For the text-containing cell, return its midpoint in (X, Y) coordinate format. 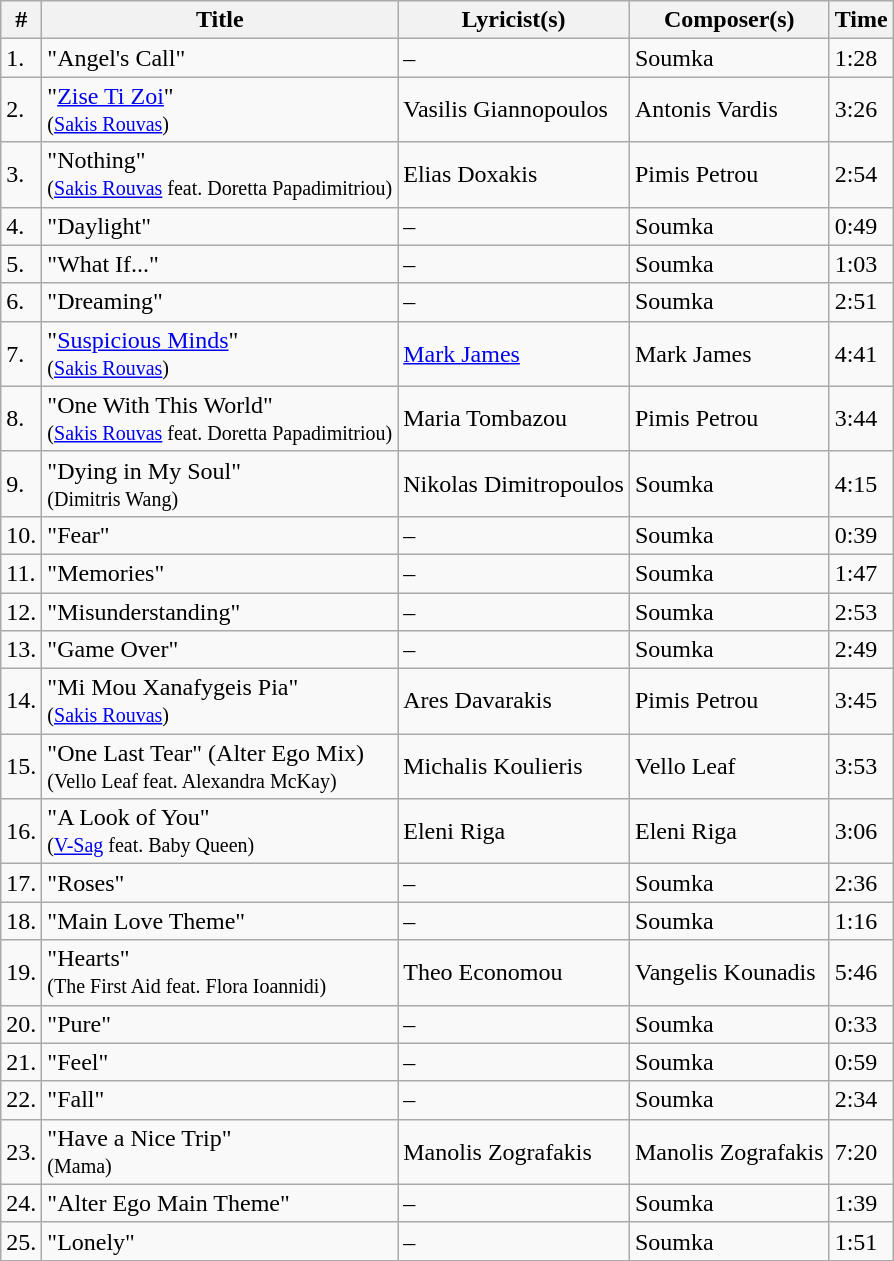
4:41 (861, 354)
12. (22, 611)
7. (22, 354)
8. (22, 418)
"Feel" (220, 1062)
5:46 (861, 972)
Title (220, 20)
"Zise Ti Zoi"(Sakis Rouvas) (220, 110)
21. (22, 1062)
17. (22, 883)
2:51 (861, 302)
"Misunderstanding" (220, 611)
# (22, 20)
2:49 (861, 650)
Elias Doxakis (514, 174)
3:26 (861, 110)
"Hearts"(The First Aid feat. Flora Ioannidi) (220, 972)
20. (22, 1024)
Michalis Koulieris (514, 766)
"Have a Nice Trip"(Mama) (220, 1152)
3:44 (861, 418)
1:51 (861, 1241)
2:36 (861, 883)
Ares Davarakis (514, 702)
"Dying in My Soul"(Dimitris Wang) (220, 484)
1:47 (861, 573)
"Suspicious Minds"(Sakis Rouvas) (220, 354)
1:39 (861, 1203)
25. (22, 1241)
16. (22, 832)
15. (22, 766)
10. (22, 535)
3:45 (861, 702)
19. (22, 972)
"Memories" (220, 573)
6. (22, 302)
0:39 (861, 535)
18. (22, 921)
Vasilis Giannopoulos (514, 110)
"Game Over" (220, 650)
"One Last Tear" (Alter Ego Mix)(Vello Leaf feat. Alexandra McKay) (220, 766)
Time (861, 20)
"What If..." (220, 264)
Nikolas Dimitropoulos (514, 484)
4:15 (861, 484)
24. (22, 1203)
7:20 (861, 1152)
13. (22, 650)
0:49 (861, 226)
"Fall" (220, 1100)
"A Look of You"(V-Sag feat. Baby Queen) (220, 832)
4. (22, 226)
2. (22, 110)
Antonis Vardis (729, 110)
2:34 (861, 1100)
"Daylight" (220, 226)
3. (22, 174)
1:28 (861, 58)
3:06 (861, 832)
"Fear" (220, 535)
Theo Economou (514, 972)
"Alter Ego Main Theme" (220, 1203)
1:16 (861, 921)
9. (22, 484)
"Main Love Theme" (220, 921)
11. (22, 573)
Vello Leaf (729, 766)
23. (22, 1152)
1:03 (861, 264)
"Mi Mou Xanafygeis Pia"(Sakis Rouvas) (220, 702)
0:33 (861, 1024)
14. (22, 702)
"Angel's Call" (220, 58)
Composer(s) (729, 20)
1. (22, 58)
"Dreaming" (220, 302)
"Lonely" (220, 1241)
Lyricist(s) (514, 20)
5. (22, 264)
"Roses" (220, 883)
3:53 (861, 766)
2:53 (861, 611)
"Nothing"(Sakis Rouvas feat. Doretta Papadimitriou) (220, 174)
"Pure" (220, 1024)
22. (22, 1100)
0:59 (861, 1062)
"One With This World"(Sakis Rouvas feat. Doretta Papadimitriou) (220, 418)
Vangelis Kounadis (729, 972)
Maria Tombazou (514, 418)
2:54 (861, 174)
